Search for the cell housing the specified text and yield its [x, y] center coordinate. 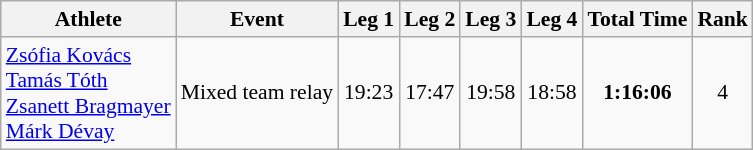
Zsófia KovácsTamás TóthZsanett BragmayerMárk Dévay [88, 93]
Rank [722, 19]
Total Time [637, 19]
Leg 2 [430, 19]
4 [722, 93]
Leg 4 [552, 19]
Leg 1 [368, 19]
17:47 [430, 93]
19:23 [368, 93]
19:58 [490, 93]
Athlete [88, 19]
1:16:06 [637, 93]
Leg 3 [490, 19]
18:58 [552, 93]
Event [257, 19]
Mixed team relay [257, 93]
